Provide the (X, Y) coordinate of the cell's center where the given text is located.  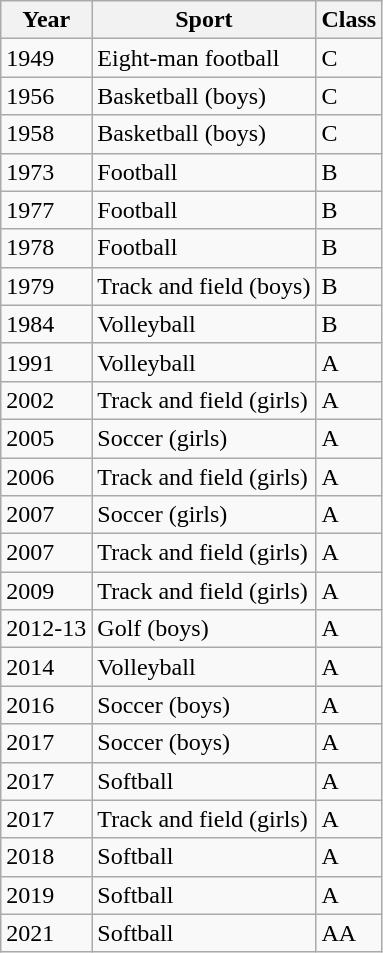
2012-13 (46, 629)
AA (349, 933)
1977 (46, 210)
2018 (46, 857)
Class (349, 20)
1984 (46, 324)
1978 (46, 248)
Sport (204, 20)
2021 (46, 933)
Golf (boys) (204, 629)
Track and field (boys) (204, 286)
2006 (46, 477)
2014 (46, 667)
1979 (46, 286)
1956 (46, 96)
2005 (46, 438)
1949 (46, 58)
2009 (46, 591)
Eight-man football (204, 58)
2016 (46, 705)
1973 (46, 172)
2019 (46, 895)
Year (46, 20)
1991 (46, 362)
2002 (46, 400)
1958 (46, 134)
